From the cell containing the given text, extract its center point as (X, Y) coordinate. 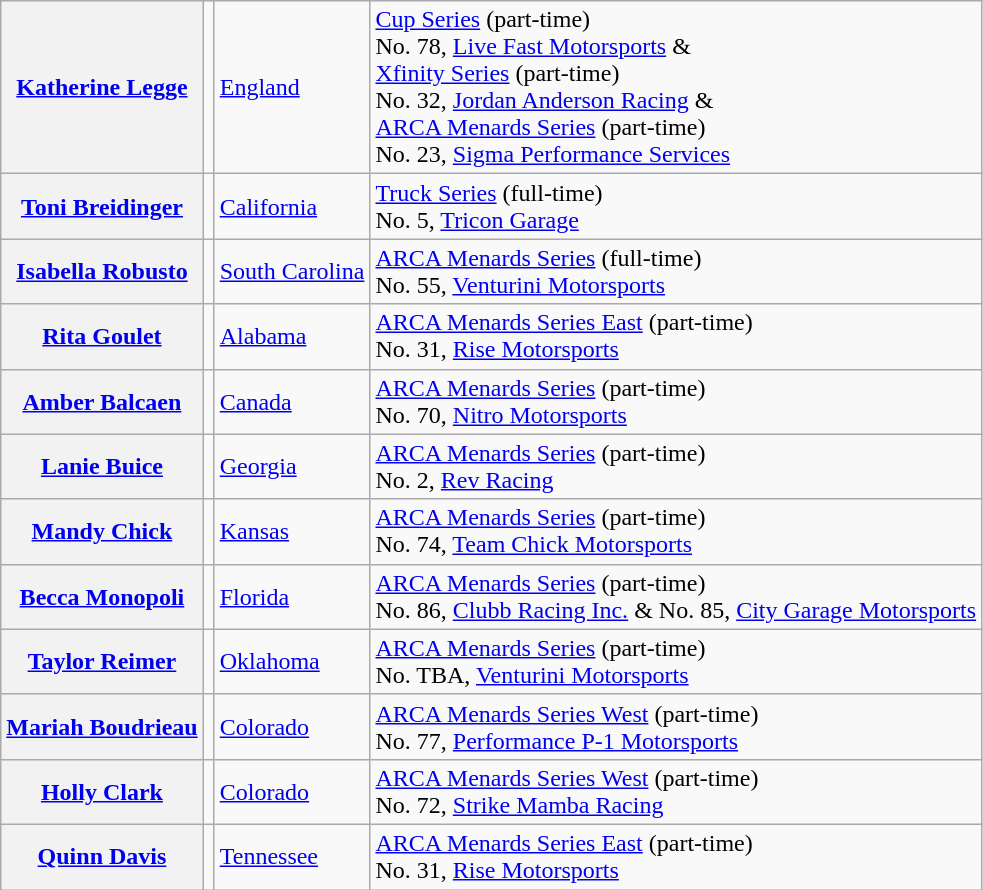
Mandy Chick (102, 532)
ARCA Menards Series (part-time) No. TBA, Venturini Motorsports (676, 662)
ARCA Menards Series (part-time) No. 2, Rev Racing (676, 466)
California (292, 206)
Katherine Legge (102, 88)
Georgia (292, 466)
Quinn Davis (102, 856)
Taylor Reimer (102, 662)
South Carolina (292, 272)
Toni Breidinger (102, 206)
Alabama (292, 336)
Canada (292, 402)
ARCA Menards Series (part-time) No. 70, Nitro Motorsports (676, 402)
ARCA Menards Series (part-time) No. 74, Team Chick Motorsports (676, 532)
Rita Goulet (102, 336)
Tennessee (292, 856)
Mariah Boudrieau (102, 726)
ARCA Menards Series West (part-time) No. 72, Strike Mamba Racing (676, 792)
Oklahoma (292, 662)
ARCA Menards Series (part-time) No. 86, Clubb Racing Inc. & No. 85, City Garage Motorsports (676, 596)
Truck Series (full-time) No. 5, Tricon Garage (676, 206)
Isabella Robusto (102, 272)
ARCA Menards Series West (part-time) No. 77, Performance P-1 Motorsports (676, 726)
England (292, 88)
Becca Monopoli (102, 596)
Lanie Buice (102, 466)
Kansas (292, 532)
Amber Balcaen (102, 402)
Holly Clark (102, 792)
ARCA Menards Series (full-time) No. 55, Venturini Motorsports (676, 272)
Florida (292, 596)
